Return (X, Y) of the center of cell containing provided text 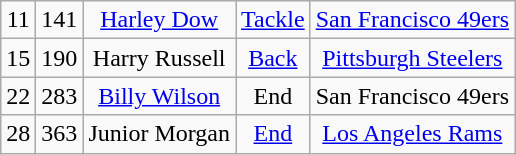
141 (60, 20)
Pittsburgh Steelers (412, 58)
190 (60, 58)
Tackle (274, 20)
15 (18, 58)
28 (18, 134)
Harley Dow (160, 20)
Los Angeles Rams (412, 134)
Billy Wilson (160, 96)
Harry Russell (160, 58)
363 (60, 134)
11 (18, 20)
283 (60, 96)
Back (274, 58)
Junior Morgan (160, 134)
22 (18, 96)
